Return [x, y] of the center of cell containing provided text 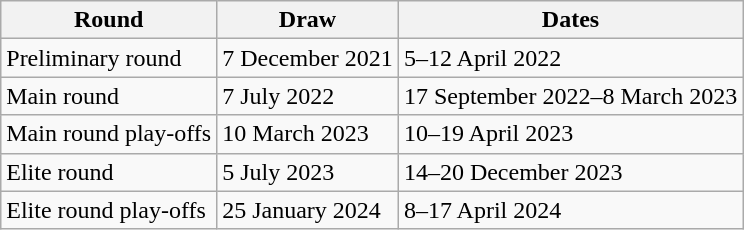
Preliminary round [109, 58]
Main round [109, 96]
Main round play-offs [109, 134]
10 March 2023 [308, 134]
Round [109, 20]
17 September 2022–8 March 2023 [570, 96]
Elite round [109, 172]
25 January 2024 [308, 210]
Dates [570, 20]
5–12 April 2022 [570, 58]
7 December 2021 [308, 58]
Elite round play-offs [109, 210]
Draw [308, 20]
5 July 2023 [308, 172]
10–19 April 2023 [570, 134]
14–20 December 2023 [570, 172]
7 July 2022 [308, 96]
8–17 April 2024 [570, 210]
